Output the [x, y] coordinate of the center of the cell containing the given text.  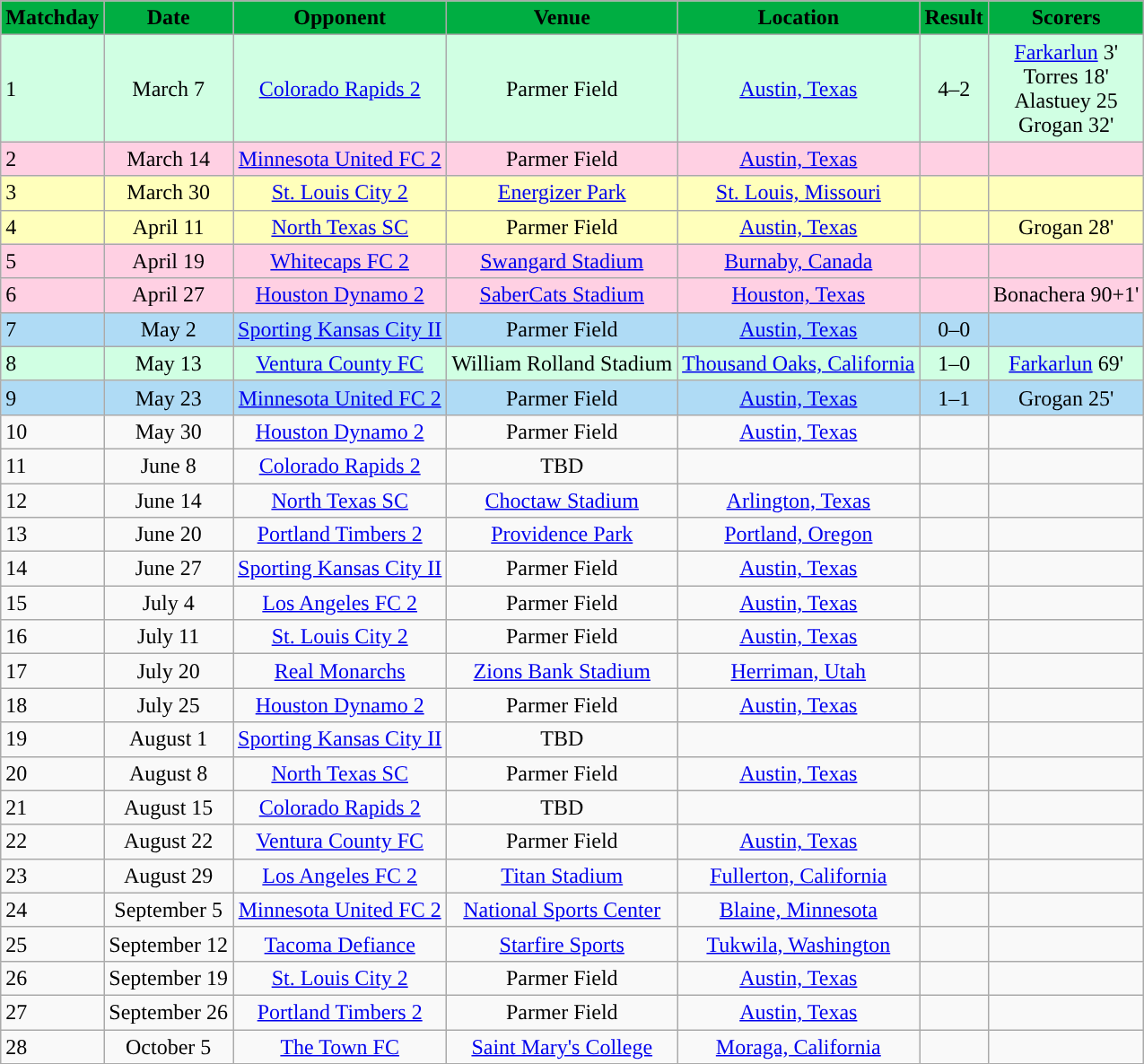
Energizer Park [562, 193]
Moraga, California [799, 1047]
14 [52, 569]
Scorers [1066, 18]
National Sports Center [562, 910]
1–0 [954, 363]
May 13 [169, 363]
Result [954, 18]
March 30 [169, 193]
October 5 [169, 1047]
Tukwila, Washington [799, 944]
Venue [562, 18]
July 25 [169, 705]
24 [52, 910]
Bonachera 90+1' [1066, 295]
June 27 [169, 569]
July 4 [169, 603]
0–0 [954, 329]
Grogan 25' [1066, 397]
23 [52, 876]
7 [52, 329]
4 [52, 227]
20 [52, 773]
28 [52, 1047]
August 1 [169, 739]
June 20 [169, 535]
William Rolland Stadium [562, 363]
5 [52, 261]
Portland, Oregon [799, 535]
19 [52, 739]
Location [799, 18]
The Town FC [340, 1047]
Herriman, Utah [799, 671]
3 [52, 193]
April 19 [169, 261]
Titan Stadium [562, 876]
18 [52, 705]
21 [52, 807]
Choctaw Stadium [562, 500]
May 23 [169, 397]
July 20 [169, 671]
September 12 [169, 944]
September 26 [169, 1012]
St. Louis, Missouri [799, 193]
September 19 [169, 978]
13 [52, 535]
August 29 [169, 876]
August 8 [169, 773]
4–2 [954, 88]
May 30 [169, 432]
Zions Bank Stadium [562, 671]
8 [52, 363]
Farkarlun 3'Torres 18'Alastuey 25Grogan 32' [1066, 88]
Farkarlun 69' [1066, 363]
SaberCats Stadium [562, 295]
25 [52, 944]
Blaine, Minnesota [799, 910]
2 [52, 159]
1 [52, 88]
Burnaby, Canada [799, 261]
10 [52, 432]
Grogan 28' [1066, 227]
16 [52, 637]
Starfire Sports [562, 944]
Opponent [340, 18]
June 14 [169, 500]
Arlington, Texas [799, 500]
Tacoma Defiance [340, 944]
11 [52, 466]
Matchday [52, 18]
27 [52, 1012]
6 [52, 295]
April 11 [169, 227]
9 [52, 397]
Providence Park [562, 535]
March 7 [169, 88]
22 [52, 842]
September 5 [169, 910]
Thousand Oaks, California [799, 363]
1–1 [954, 397]
Real Monarchs [340, 671]
August 15 [169, 807]
Swangard Stadium [562, 261]
15 [52, 603]
Fullerton, California [799, 876]
July 11 [169, 637]
12 [52, 500]
April 27 [169, 295]
Date [169, 18]
March 14 [169, 159]
Houston, Texas [799, 295]
Saint Mary's College [562, 1047]
June 8 [169, 466]
26 [52, 978]
Whitecaps FC 2 [340, 261]
May 2 [169, 329]
August 22 [169, 842]
17 [52, 671]
